Detect which cell encompasses the target text, then output its (x, y) center coordinate. 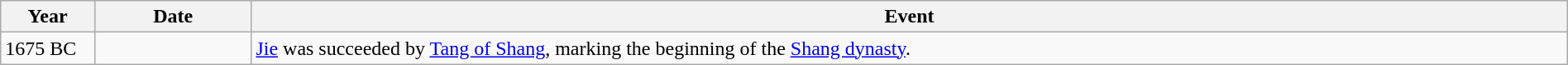
Year (48, 17)
Jie was succeeded by Tang of Shang, marking the beginning of the Shang dynasty. (910, 48)
Date (172, 17)
1675 BC (48, 48)
Event (910, 17)
